Pinpoint the cell where the given text exists, returning its [X, Y] midpoint coordinate. 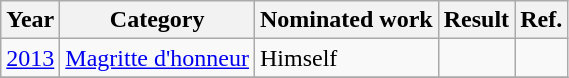
2013 [30, 58]
Year [30, 20]
Ref. [542, 20]
Nominated work [346, 20]
Category [158, 20]
Himself [346, 58]
Result [476, 20]
Magritte d'honneur [158, 58]
